Extract the (X, Y) coordinate from the center of the cell holding the provided text.  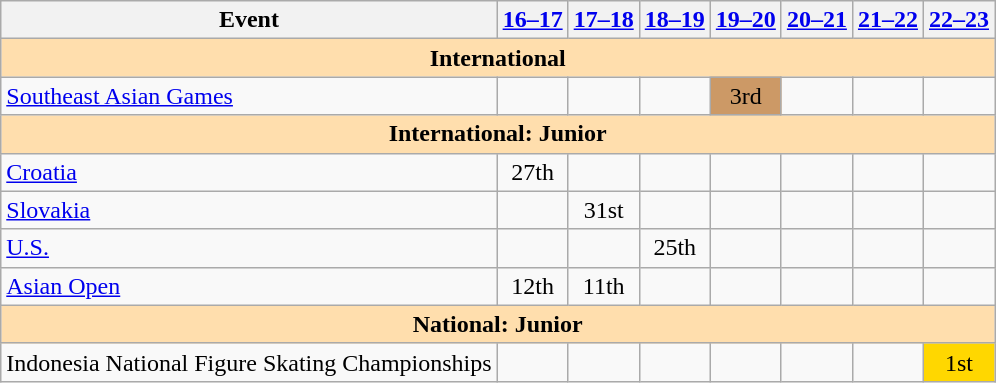
Event (249, 20)
19–20 (746, 20)
Indonesia National Figure Skating Championships (249, 362)
22–23 (958, 20)
Croatia (249, 172)
31st (604, 210)
Slovakia (249, 210)
International (498, 58)
Southeast Asian Games (249, 96)
17–18 (604, 20)
18–19 (674, 20)
11th (604, 286)
12th (532, 286)
21–22 (888, 20)
20–21 (816, 20)
1st (958, 362)
International: Junior (498, 134)
16–17 (532, 20)
27th (532, 172)
U.S. (249, 248)
Asian Open (249, 286)
3rd (746, 96)
National: Junior (498, 324)
25th (674, 248)
